Detect which cell encompasses the target text, then output its [x, y] center coordinate. 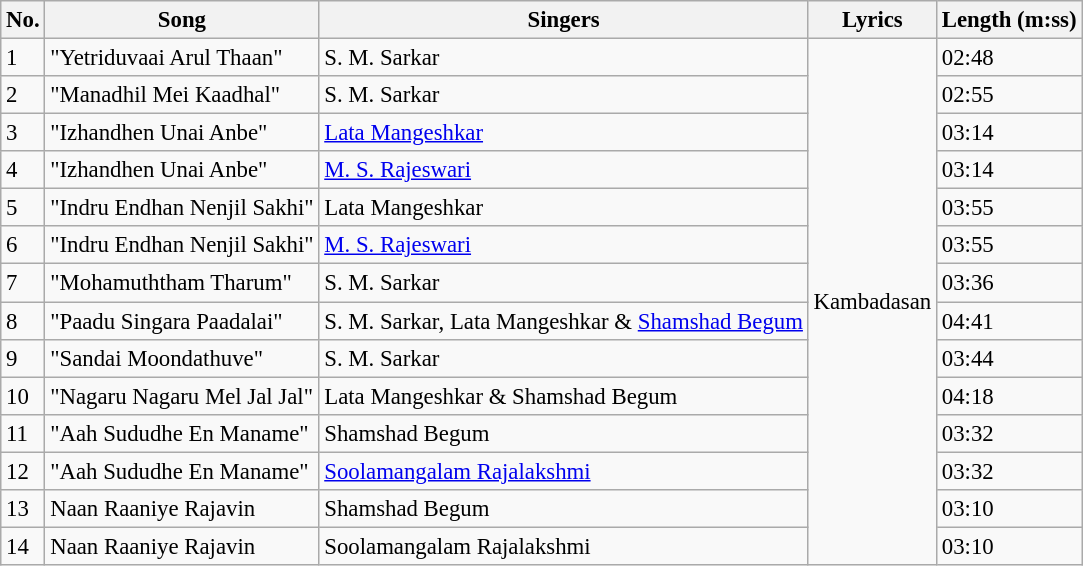
4 [23, 170]
11 [23, 433]
02:48 [1008, 58]
6 [23, 245]
10 [23, 396]
04:41 [1008, 321]
Kambadasan [872, 302]
"Mohamuththam Tharum" [182, 283]
9 [23, 358]
S. M. Sarkar, Lata Mangeshkar & Shamshad Begum [564, 321]
12 [23, 471]
"Yetriduvaai Arul Thaan" [182, 58]
"Sandai Moondathuve" [182, 358]
Length (m:ss) [1008, 20]
13 [23, 509]
5 [23, 208]
14 [23, 546]
Singers [564, 20]
No. [23, 20]
03:36 [1008, 283]
3 [23, 133]
03:44 [1008, 358]
8 [23, 321]
04:18 [1008, 396]
Lata Mangeshkar & Shamshad Begum [564, 396]
"Nagaru Nagaru Mel Jal Jal" [182, 396]
7 [23, 283]
1 [23, 58]
"Manadhil Mei Kaadhal" [182, 95]
Lyrics [872, 20]
02:55 [1008, 95]
"Paadu Singara Paadalai" [182, 321]
2 [23, 95]
Song [182, 20]
